Provide the [x, y] coordinate of the cell's center where the given text is located.  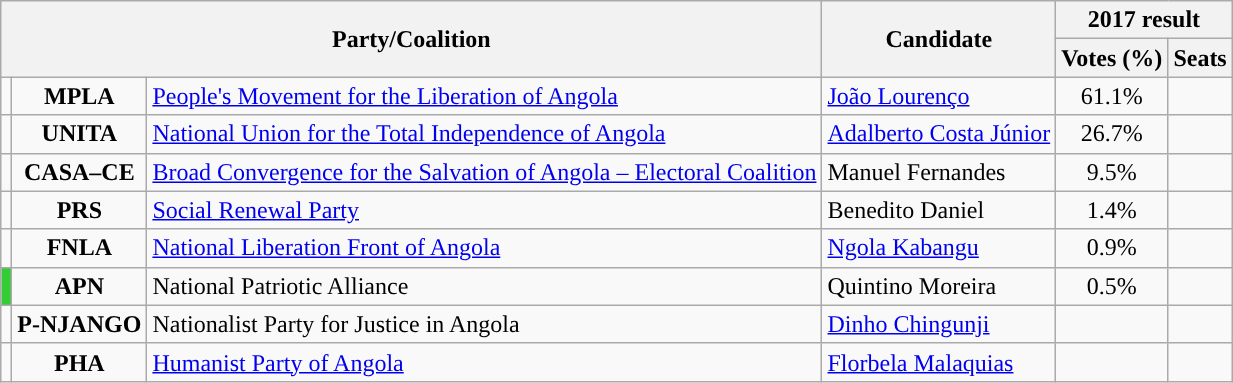
PRS [80, 210]
61.1% [1112, 96]
26.7% [1112, 134]
Social Renewal Party [484, 210]
Quintino Moreira [939, 286]
Manuel Fernandes [939, 172]
National Patriotic Alliance [484, 286]
MPLA [80, 96]
National Union for the Total Independence of Angola [484, 134]
CASA–CE [80, 172]
Nationalist Party for Justice in Angola [484, 324]
UNITA [80, 134]
Adalberto Costa Júnior [939, 134]
Florbela Malaquias [939, 362]
João Lourenço [939, 96]
2017 result [1144, 20]
Humanist Party of Angola [484, 362]
Party/Coalition [412, 39]
P-NJANGO [80, 324]
Votes (%) [1112, 58]
1.4% [1112, 210]
APN [80, 286]
0.5% [1112, 286]
Broad Convergence for the Salvation of Angola – Electoral Coalition [484, 172]
PHA [80, 362]
FNLA [80, 248]
National Liberation Front of Angola [484, 248]
Seats [1200, 58]
Candidate [939, 39]
Dinho Chingunji [939, 324]
Benedito Daniel [939, 210]
0.9% [1112, 248]
Ngola Kabangu [939, 248]
9.5% [1112, 172]
People's Movement for the Liberation of Angola [484, 96]
